Identify which cell holds the provided text, then report its [x, y] central coordinate. 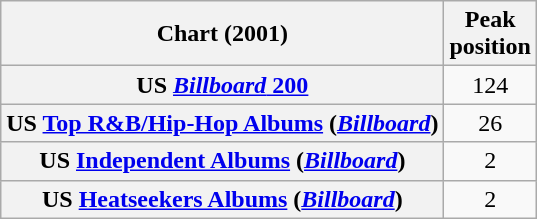
US Heatseekers Albums (Billboard) [222, 199]
US Billboard 200 [222, 85]
Peakposition [490, 34]
124 [490, 85]
26 [490, 123]
US Independent Albums (Billboard) [222, 161]
Chart (2001) [222, 34]
US Top R&B/Hip-Hop Albums (Billboard) [222, 123]
